Pinpoint the cell where the given text exists, returning its [x, y] midpoint coordinate. 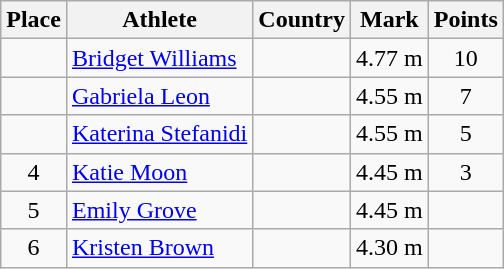
Points [466, 20]
4.30 m [390, 248]
3 [466, 172]
Emily Grove [159, 210]
6 [34, 248]
4.77 m [390, 58]
Katie Moon [159, 172]
Kristen Brown [159, 248]
Gabriela Leon [159, 96]
7 [466, 96]
10 [466, 58]
Country [302, 20]
4 [34, 172]
Bridget Williams [159, 58]
Katerina Stefanidi [159, 134]
Place [34, 20]
Athlete [159, 20]
Mark [390, 20]
